Return the [x, y] coordinate for the center point of the cell that contains the specified text.  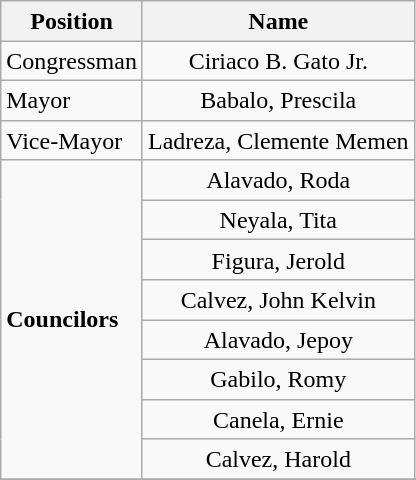
Canela, Ernie [278, 419]
Calvez, John Kelvin [278, 300]
Neyala, Tita [278, 220]
Babalo, Prescila [278, 100]
Mayor [72, 100]
Gabilo, Romy [278, 379]
Ladreza, Clemente Memen [278, 140]
Alavado, Roda [278, 180]
Position [72, 21]
Councilors [72, 320]
Name [278, 21]
Figura, Jerold [278, 260]
Alavado, Jepoy [278, 340]
Vice-Mayor [72, 140]
Ciriaco B. Gato Jr. [278, 61]
Congressman [72, 61]
Calvez, Harold [278, 459]
